Extract the (x, y) coordinate from the center of the cell holding the provided text.  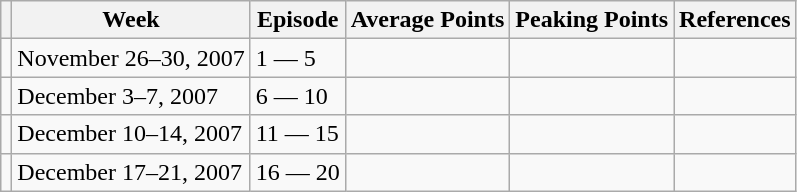
Episode (298, 20)
December 17–21, 2007 (131, 172)
Average Points (428, 20)
1 — 5 (298, 58)
November 26–30, 2007 (131, 58)
Peaking Points (592, 20)
December 10–14, 2007 (131, 134)
December 3–7, 2007 (131, 96)
6 — 10 (298, 96)
Week (131, 20)
16 — 20 (298, 172)
References (736, 20)
11 — 15 (298, 134)
